Find where the given text appears and provide that cell's center as [x, y] coordinate. 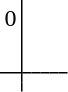
0 [11, 18]
